Return the (X, Y) coordinate for the center point of the cell that contains the specified text.  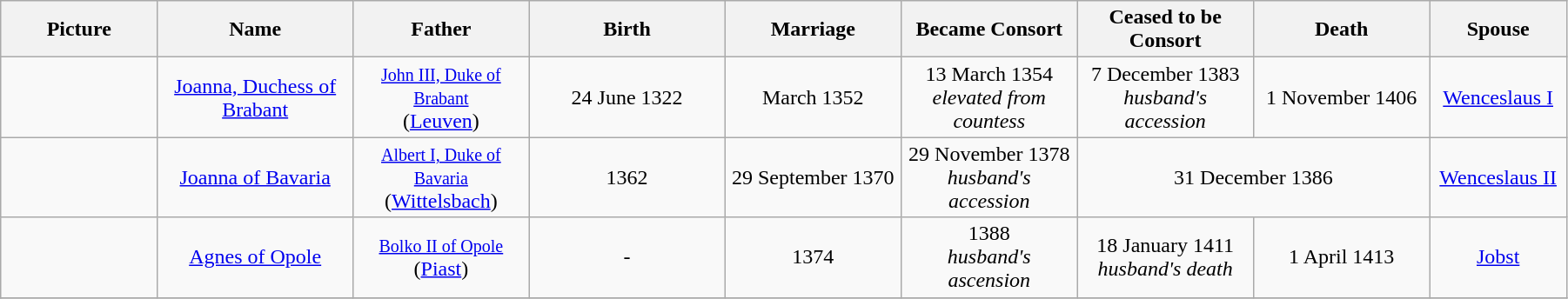
Jobst (1498, 257)
Bolko II of Opole(Piast) (441, 257)
29 November 1378husband's accession (989, 177)
Wenceslaus II (1498, 177)
1362 (627, 177)
29 September 1370 (813, 177)
1 November 1406 (1341, 97)
31 December 1386 (1253, 177)
Death (1341, 30)
18 January 1411husband's death (1165, 257)
1 April 1413 (1341, 257)
Spouse (1498, 30)
Became Consort (989, 30)
1374 (813, 257)
Albert I, Duke of Bavaria(Wittelsbach) (441, 177)
24 June 1322 (627, 97)
Father (441, 30)
John III, Duke of Brabant(Leuven) (441, 97)
Ceased to be Consort (1165, 30)
Picture (79, 30)
Name (256, 30)
7 December 1383husband's accession (1165, 97)
Joanna of Bavaria (256, 177)
Wenceslaus I (1498, 97)
Marriage (813, 30)
March 1352 (813, 97)
1388husband's ascension (989, 257)
13 March 1354elevated from countess (989, 97)
Agnes of Opole (256, 257)
Birth (627, 30)
Joanna, Duchess of Brabant (256, 97)
- (627, 257)
